For the text-containing cell, return its midpoint in [x, y] coordinate format. 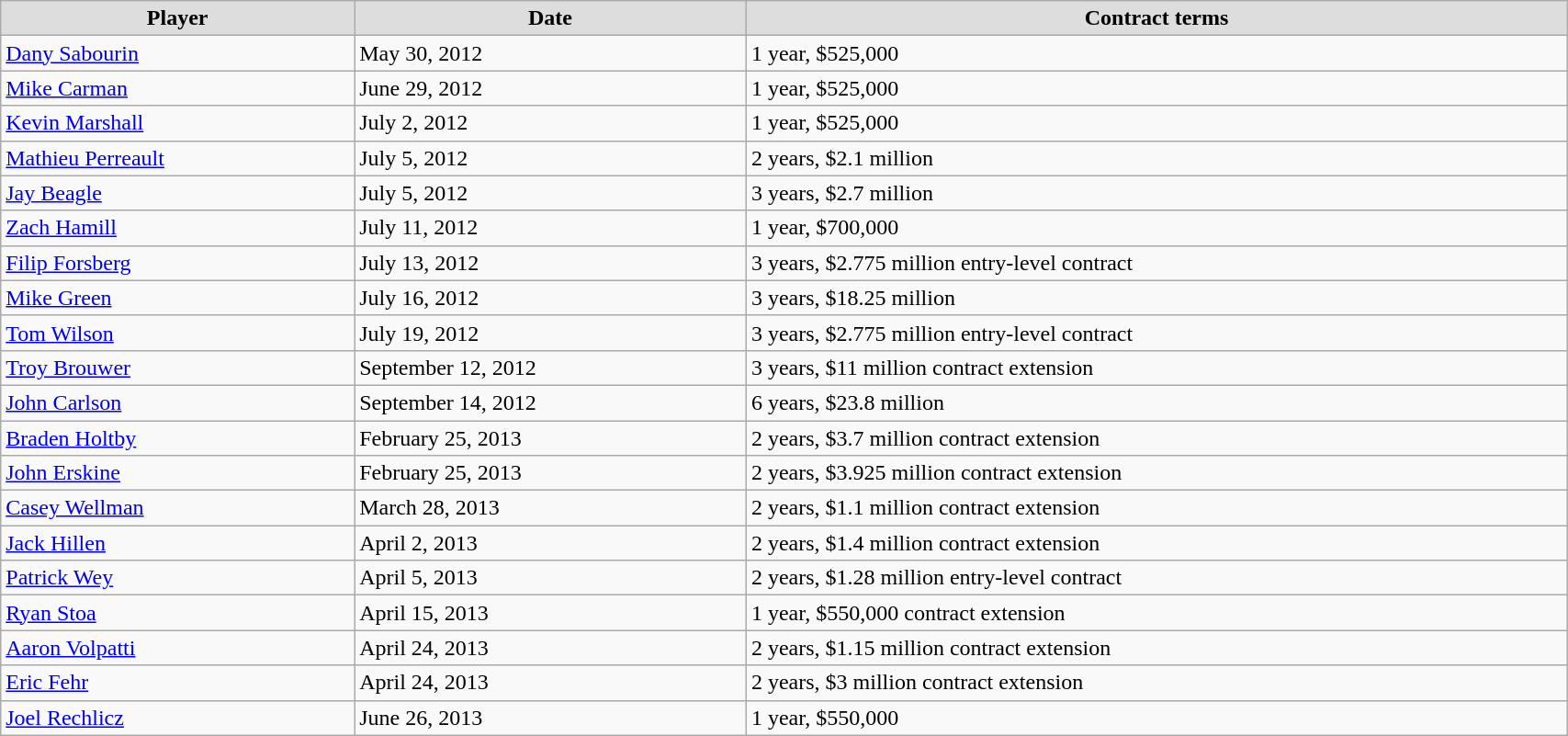
2 years, $3.7 million contract extension [1156, 438]
Date [551, 18]
Patrick Wey [178, 578]
July 19, 2012 [551, 333]
2 years, $1.1 million contract extension [1156, 508]
September 12, 2012 [551, 368]
Filip Forsberg [178, 263]
May 30, 2012 [551, 53]
July 13, 2012 [551, 263]
April 15, 2013 [551, 613]
September 14, 2012 [551, 402]
March 28, 2013 [551, 508]
Zach Hamill [178, 228]
Mike Carman [178, 88]
John Carlson [178, 402]
Mike Green [178, 298]
John Erskine [178, 473]
3 years, $11 million contract extension [1156, 368]
April 5, 2013 [551, 578]
1 year, $550,000 [1156, 718]
June 26, 2013 [551, 718]
July 2, 2012 [551, 123]
Player [178, 18]
2 years, $2.1 million [1156, 158]
2 years, $3 million contract extension [1156, 683]
3 years, $18.25 million [1156, 298]
2 years, $1.28 million entry-level contract [1156, 578]
1 year, $550,000 contract extension [1156, 613]
Aaron Volpatti [178, 648]
Braden Holtby [178, 438]
June 29, 2012 [551, 88]
July 11, 2012 [551, 228]
Dany Sabourin [178, 53]
2 years, $1.4 million contract extension [1156, 543]
Ryan Stoa [178, 613]
Casey Wellman [178, 508]
2 years, $3.925 million contract extension [1156, 473]
Contract terms [1156, 18]
Tom Wilson [178, 333]
Mathieu Perreault [178, 158]
1 year, $700,000 [1156, 228]
6 years, $23.8 million [1156, 402]
3 years, $2.7 million [1156, 193]
Eric Fehr [178, 683]
Jack Hillen [178, 543]
2 years, $1.15 million contract extension [1156, 648]
Troy Brouwer [178, 368]
Joel Rechlicz [178, 718]
July 16, 2012 [551, 298]
April 2, 2013 [551, 543]
Kevin Marshall [178, 123]
Jay Beagle [178, 193]
